Extract the (X, Y) coordinate from the center of the cell holding the provided text.  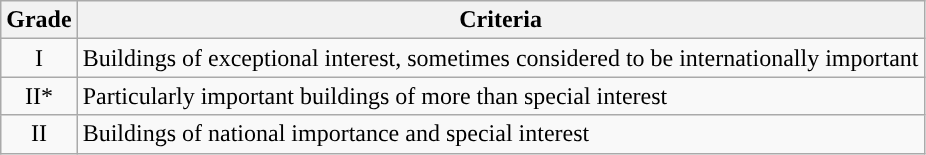
I (39, 58)
Buildings of exceptional interest, sometimes considered to be internationally important (500, 58)
Grade (39, 20)
Buildings of national importance and special interest (500, 134)
Criteria (500, 20)
Particularly important buildings of more than special interest (500, 96)
II* (39, 96)
II (39, 134)
